Output the (X, Y) coordinate of the center of the cell containing the given text.  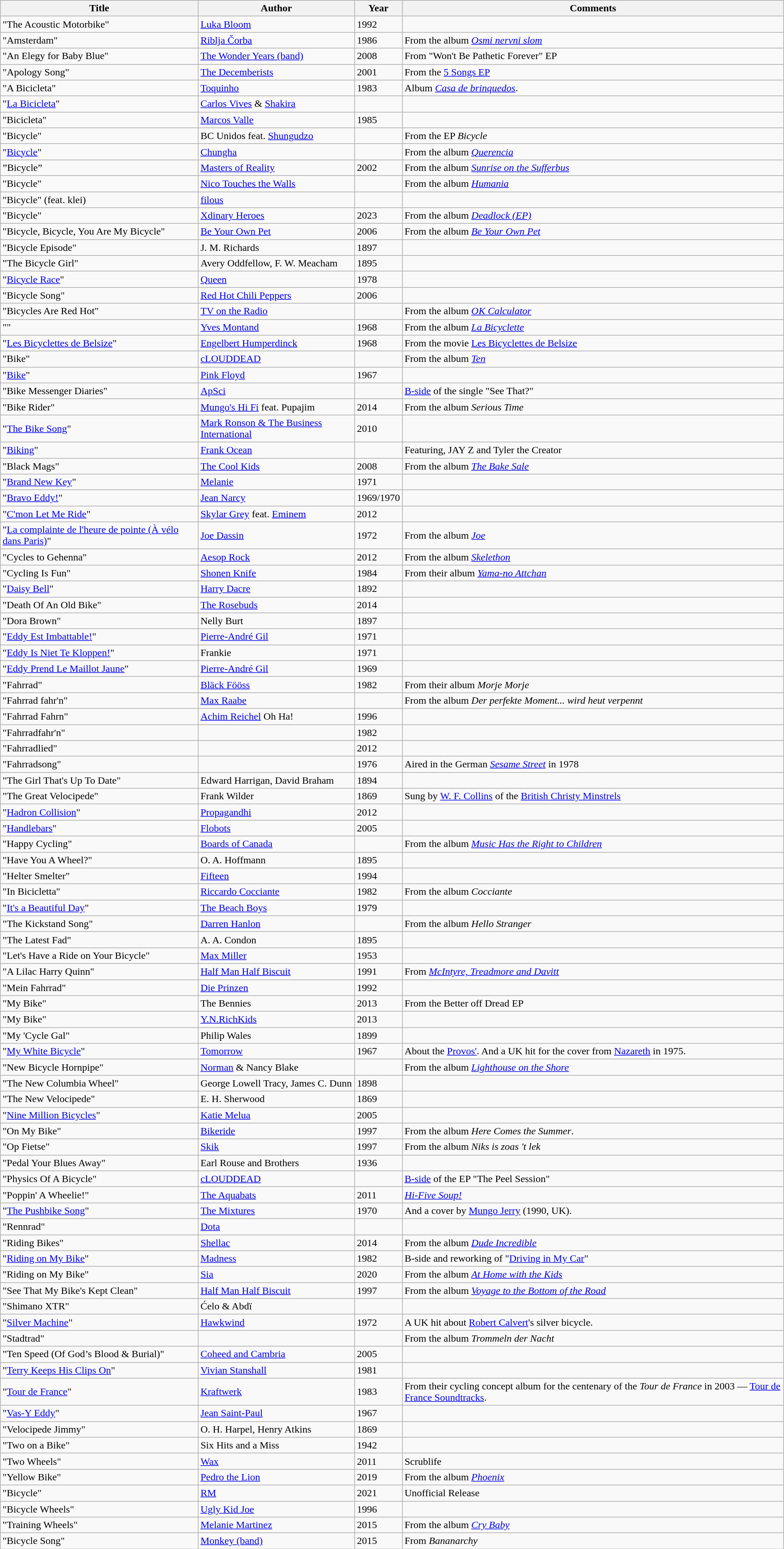
"Let's Have a Ride on Your Bicycle" (99, 955)
From the EP Bicycle (593, 136)
"Physics Of A Bicycle" (99, 1179)
O. A. Hoffmann (276, 860)
TV on the Radio (276, 311)
"On My Bike" (99, 1131)
Tomorrow (276, 1051)
Flobots (276, 828)
From the album Deadlock (EP) (593, 216)
From the album The Bake Sale (593, 466)
"Bravo Eddy!" (99, 498)
From the album Ten (593, 359)
"New Bicycle Hornpipe" (99, 1067)
Norman & Nancy Blake (276, 1067)
"Nine Million Bicycles" (99, 1115)
"The Girl That's Up To Date" (99, 780)
The Rosebuds (276, 605)
"The Acoustic Motorbike" (99, 24)
Aesop Rock (276, 557)
"Bicycles Are Red Hot" (99, 311)
From the album Voyage to the Bottom of the Road (593, 1291)
1936 (379, 1163)
Frank Wilder (276, 796)
From their album Morje Morje (593, 684)
"Bike Rider" (99, 407)
From the album La Bicyclette (593, 327)
"My 'Cycle Gal" (99, 1035)
"The Kickstand Song" (99, 924)
"Cycles to Gehenna" (99, 557)
Author (276, 8)
"Biking" (99, 450)
Bläck Fööss (276, 684)
"Silver Machine" (99, 1322)
Sia (276, 1275)
”Bicycle” (99, 168)
From the album Hello Stranger (593, 924)
From the album Lighthouse on the Shore (593, 1067)
"Happy Cycling" (99, 844)
1942 (379, 1445)
"The Bicycle Girl" (99, 263)
1979 (379, 908)
Sung by W. F. Collins of the British Christy Minstrels (593, 796)
Scrublife (593, 1461)
"Fahrradsong" (99, 764)
1978 (379, 279)
Toquinho (276, 88)
Ćelo & Abdï (276, 1306)
"Tour de France" (99, 1392)
From the album Sunrise on the Sufferbus (593, 168)
Earl Rouse and Brothers (276, 1163)
Joe Dassin (276, 535)
"Apology Song" (99, 72)
2023 (379, 216)
"Bike Messenger Diaries" (99, 391)
"Two Wheels" (99, 1461)
Riblja Čorba (276, 40)
Achim Reichel Oh Ha! (276, 716)
1981 (379, 1370)
Ugly Kid Joe (276, 1509)
A. A. Condon (276, 940)
"La complainte de l'heure de pointe (À vélo dans Paris)" (99, 535)
Pink Floyd (276, 375)
Hi-Five Soup! (593, 1195)
Jean Saint-Paul (276, 1413)
The Beach Boys (276, 908)
Madness (276, 1259)
ApSci (276, 391)
"The Pushbike Song" (99, 1211)
1894 (379, 780)
"Eddy Est Imbattable!" (99, 637)
Luka Bloom (276, 24)
Max Raabe (276, 700)
O. H. Harpel, Henry Atkins (276, 1429)
Shonen Knife (276, 573)
Masters of Reality (276, 168)
Unofficial Release (593, 1493)
The Bennies (276, 1004)
Dota (276, 1226)
From their album Yama-no Attchan (593, 573)
"Black Mags" (99, 466)
Coheed and Cambria (276, 1354)
From the 5 Songs EP (593, 72)
"Helter Smelter" (99, 876)
"Brand New Key" (99, 482)
B-side of the EP "The Peel Session" (593, 1179)
"Fahrradlied" (99, 749)
"Fahrradfahr'n" (99, 733)
"See That My Bike's Kept Clean" (99, 1291)
Jean Narcy (276, 498)
"Riding Bikes" (99, 1243)
Be Your Own Pet (276, 232)
2010 (379, 428)
Y.N.RichKids (276, 1020)
The Cool Kids (276, 466)
"Dora Brown" (99, 621)
"Velocipede Jimmy" (99, 1429)
From the album Osmi nervni slom (593, 40)
Featuring, JAY Z and Tyler the Creator (593, 450)
About the Provos'. And a UK hit for the cover from Nazareth in 1975. (593, 1051)
Chungha (276, 152)
2021 (379, 1493)
Philip Wales (276, 1035)
From McIntyre, Treadmore and Davitt (593, 971)
From Bananarchy (593, 1541)
Darren Hanlon (276, 924)
J. M. Richards (276, 248)
1985 (379, 120)
"In Bicicletta" (99, 892)
"Mein Fahrrad" (99, 987)
1969 (379, 669)
1984 (379, 573)
"Bicycle Episode" (99, 248)
"An Elegy for Baby Blue" (99, 56)
Skik (276, 1147)
RM (276, 1493)
2002 (379, 168)
1986 (379, 40)
1953 (379, 955)
Marcos Valle (276, 120)
"Fahrrad Fahrn" (99, 716)
1976 (379, 764)
E. H. Sherwood (276, 1099)
Harry Dacre (276, 589)
Red Hot Chili Peppers (276, 295)
From the album Querencia (593, 152)
Skylar Grey feat. Eminem (276, 514)
Die Prinzen (276, 987)
Nico Touches the Walls (276, 183)
Title (99, 8)
From the album Trommeln der Nacht (593, 1338)
"Hadron Collision" (99, 812)
Aired in the German Sesame Street in 1978 (593, 764)
Max Miller (276, 955)
"C'mon Let Me Ride" (99, 514)
From the album Phoenix (593, 1477)
Vivian Stanshall (276, 1370)
"Rennrad" (99, 1226)
Propagandhi (276, 812)
B-side and reworking of "Driving in My Car" (593, 1259)
Edward Harrigan, David Braham (276, 780)
"Fahrrad fahr'n" (99, 700)
Melanie Martinez (276, 1525)
"A Bicicleta" (99, 88)
Katie Melua (276, 1115)
Nelly Burt (276, 621)
BC Unidos feat. Shungudzo (276, 136)
From the album Music Has the Right to Children (593, 844)
"Poppin' A Wheelie!" (99, 1195)
1898 (379, 1083)
Album Casa de brinquedos. (593, 88)
"Shimano XTR" (99, 1306)
The Mixtures (276, 1211)
From the album Joe (593, 535)
The Wonder Years (band) (276, 56)
"Handlebars" (99, 828)
"" (99, 327)
From the album Skelethon (593, 557)
"Have You A Wheel?" (99, 860)
Monkey (band) (276, 1541)
Frankie (276, 653)
"The Latest Fad" (99, 940)
"Death Of An Old Bike" (99, 605)
"Bicicleta" (99, 120)
"Bicycle Race" (99, 279)
From the Better off Dread EP (593, 1004)
2019 (379, 1477)
Year (379, 8)
"The New Velocipede" (99, 1099)
"The Bike Song" (99, 428)
"The New Columbia Wheel" (99, 1083)
"Les Bicyclettes de Belsize" (99, 343)
From the album Niks is zoas 't lek (593, 1147)
1969/1970 (379, 498)
From the album Be Your Own Pet (593, 232)
filous (276, 200)
Mark Ronson & The Business International (276, 428)
The Aquabats (276, 1195)
Shellac (276, 1243)
"La Bicicleta" (99, 104)
"My White Bicycle" (99, 1051)
"Eddy Is Niet Te Kloppen!" (99, 653)
Riccardo Cocciante (276, 892)
Wax (276, 1461)
"Amsterdam" (99, 40)
From the album Der perfekte Moment... wird heut verpennt (593, 700)
From the album OK Calculator (593, 311)
"Yellow Bike" (99, 1477)
Six Hits and a Miss (276, 1445)
Comments (593, 8)
"Training Wheels" (99, 1525)
Yves Montand (276, 327)
From the album At Home with the Kids (593, 1275)
1994 (379, 876)
1970 (379, 1211)
1899 (379, 1035)
1991 (379, 971)
"It's a Beautiful Day" (99, 908)
"Eddy Prend Le Maillot Jaune" (99, 669)
From "Won't Be Pathetic Forever" EP (593, 56)
From the album Here Comes the Summer. (593, 1131)
"Bicycle Wheels" (99, 1509)
Fifteen (276, 876)
"Pedal Your Blues Away" (99, 1163)
B-side of the single "See That?" (593, 391)
Frank Ocean (276, 450)
From the movie Les Bicyclettes de Belsize (593, 343)
"The Great Velocipede" (99, 796)
"A Lilac Harry Quinn" (99, 971)
2001 (379, 72)
Pedro the Lion (276, 1477)
From the album Dude Incredible (593, 1243)
And a cover by Mungo Jerry (1990, UK). (593, 1211)
"Terry Keeps His Clips On" (99, 1370)
Kraftwerk (276, 1392)
From the album Serious Time (593, 407)
2020 (379, 1275)
"Fahrrad" (99, 684)
Melanie (276, 482)
From the album Cry Baby (593, 1525)
Queen (276, 279)
"Op Fietse" (99, 1147)
George Lowell Tracy, James C. Dunn (276, 1083)
Engelbert Humperdinck (276, 343)
Mungo's Hi Fi feat. Pupajim (276, 407)
"Ten Speed (Of God’s Blood & Burial)" (99, 1354)
"Daisy Bell" (99, 589)
Bikeride (276, 1131)
Hawkwind (276, 1322)
From their cycling concept album for the centenary of the Tour de France in 2003 — Tour de France Soundtracks. (593, 1392)
"Two on a Bike" (99, 1445)
"Bicycle, Bicycle, You Are My Bicycle" (99, 232)
"Stadtrad" (99, 1338)
The Decemberists (276, 72)
"Cycling Is Fun" (99, 573)
Carlos Vives & Shakira (276, 104)
"Vas-Y Eddy" (99, 1413)
1892 (379, 589)
"Bicycle" (feat. klei) (99, 200)
From the album Cocciante (593, 892)
Boards of Canada (276, 844)
A UK hit about Robert Calvert's silver bicycle. (593, 1322)
Xdinary Heroes (276, 216)
Avery Oddfellow, F. W. Meacham (276, 263)
From the album Humania (593, 183)
